Pinpoint the cell where the given text exists, returning its (X, Y) midpoint coordinate. 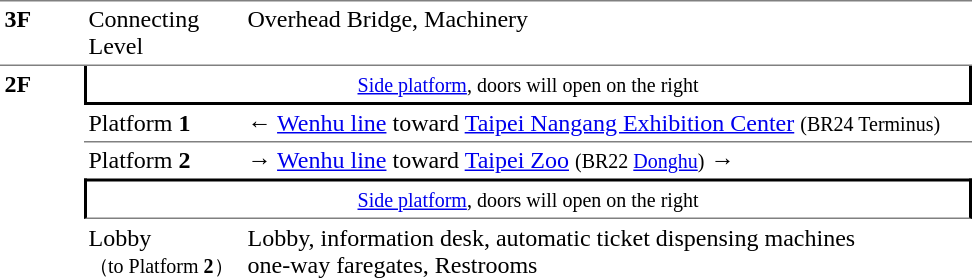
Overhead Bridge, Machinery (608, 33)
← Wenhu line toward Taipei Nangang Exhibition Center (BR24 Terminus) (608, 124)
Platform 1 (164, 124)
Platform 2 (164, 160)
Connecting Level (164, 33)
→ Wenhu line toward Taipei Zoo (BR22 Donghu) → (608, 160)
3F (42, 33)
